Determine the [x, y] coordinate at the center of the cell enclosing the given text.  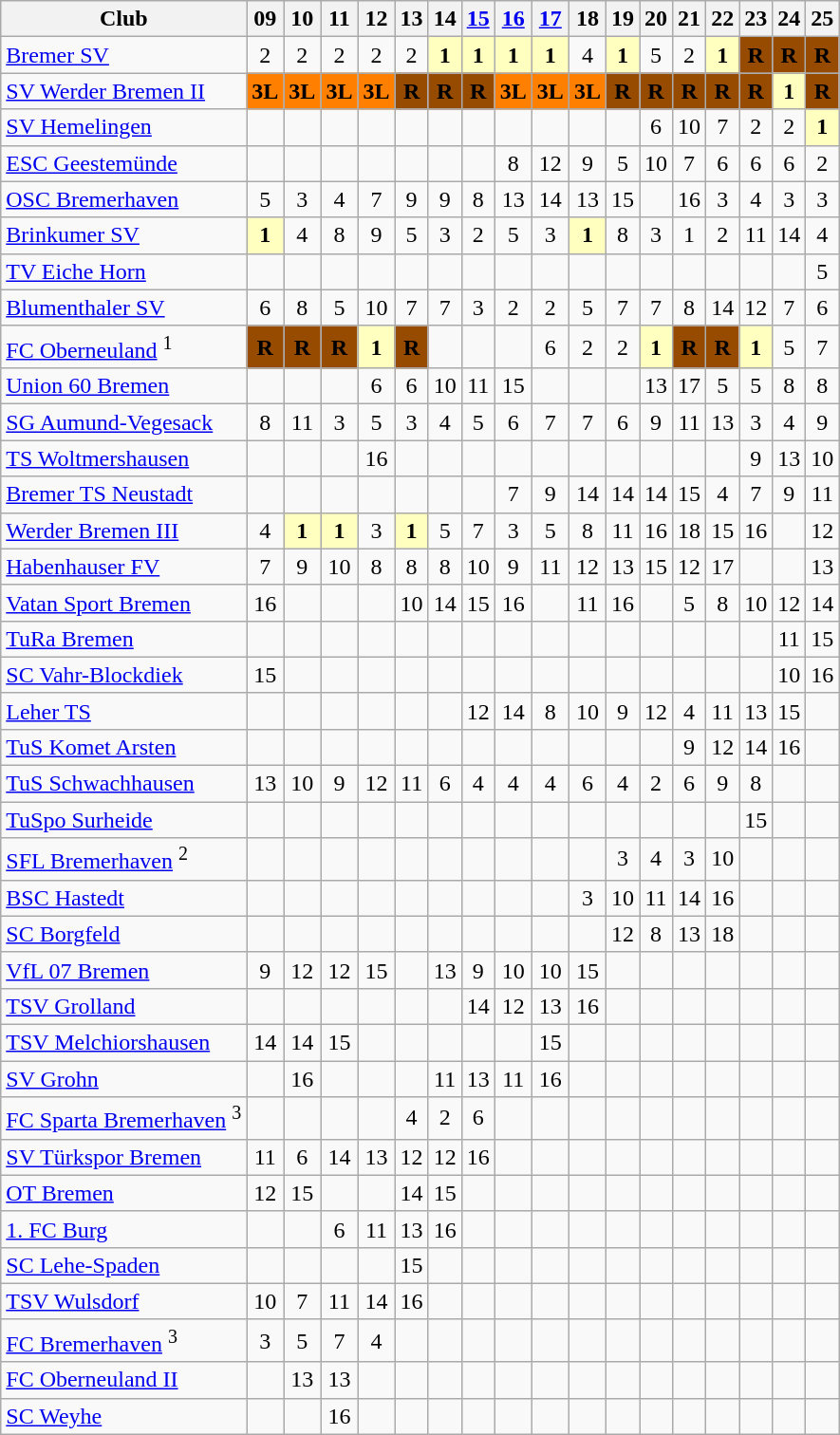
19 [623, 19]
SC Lehe-Spaden [123, 1265]
VfL 07 Bremen [123, 970]
TuRa Bremen [123, 639]
SV Grohn [123, 1079]
Vatan Sport Bremen [123, 603]
Werder Bremen III [123, 531]
24 [790, 19]
TSV Wulsdorf [123, 1301]
FC Oberneuland 1 [123, 347]
TSV Grolland [123, 1006]
TuS Schwachhausen [123, 784]
Blumenthaler SV [123, 307]
FC Bremerhaven 3 [123, 1340]
25 [822, 19]
ESC Geestemünde [123, 163]
Bremer TS Neustadt [123, 494]
Habenhauser FV [123, 567]
SV Werder Bremen II [123, 91]
OT Bremen [123, 1193]
TV Eiche Horn [123, 271]
21 [689, 19]
22 [723, 19]
Union 60 Bremen [123, 386]
20 [657, 19]
OSC Bremerhaven [123, 199]
TuS Komet Arsten [123, 747]
1. FC Burg [123, 1229]
Leher TS [123, 711]
SV Hemelingen [123, 127]
FC Oberneuland II [123, 1380]
Brinkumer SV [123, 235]
FC Sparta Bremerhaven 3 [123, 1118]
SC Borgfeld [123, 934]
Bremer SV [123, 55]
SC Weyhe [123, 1416]
SC Vahr-Blockdiek [123, 675]
SV Türkspor Bremen [123, 1157]
09 [266, 19]
SFL Bremerhaven 2 [123, 860]
TS Woltmershausen [123, 458]
23 [756, 19]
Club [123, 19]
BSC Hastedt [123, 898]
TuSpo Surheide [123, 820]
TSV Melchiorshausen [123, 1042]
SG Aumund-Vegesack [123, 422]
